From the cell containing the given text, extract its center point as [x, y] coordinate. 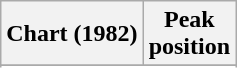
Chart (1982) [72, 34]
Peakposition [189, 34]
